Find where the given text appears and provide that cell's center as [X, Y] coordinate. 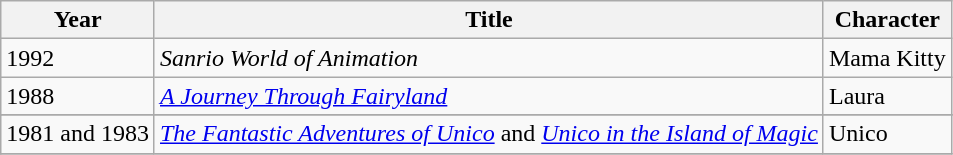
The Fantastic Adventures of Unico and Unico in the Island of Magic [488, 134]
Year [78, 20]
Laura [887, 96]
Character [887, 20]
Title [488, 20]
Mama Kitty [887, 58]
A Journey Through Fairyland [488, 96]
1988 [78, 96]
1992 [78, 58]
1981 and 1983 [78, 134]
Unico [887, 134]
Sanrio World of Animation [488, 58]
